Search for the cell housing the specified text and yield its (x, y) center coordinate. 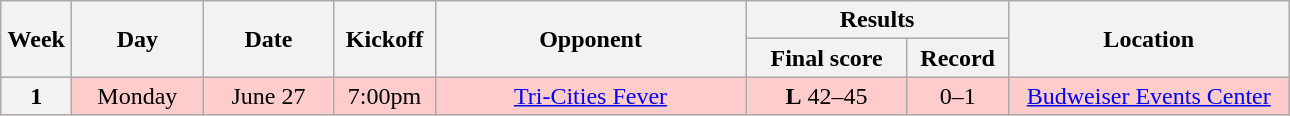
Results (877, 20)
L 42–45 (826, 96)
Kickoff (384, 39)
Final score (826, 58)
Opponent (590, 39)
Day (138, 39)
1 (36, 96)
June 27 (268, 96)
Budweiser Events Center (1148, 96)
Location (1148, 39)
0–1 (958, 96)
Record (958, 58)
7:00pm (384, 96)
Date (268, 39)
Week (36, 39)
Monday (138, 96)
Tri-Cities Fever (590, 96)
